Determine the (X, Y) coordinate at the center of the cell enclosing the given text.  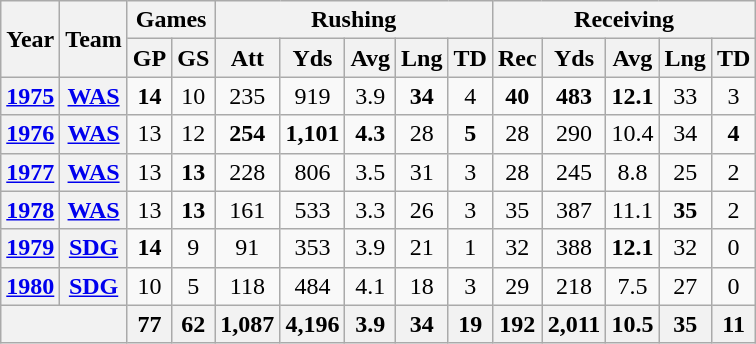
40 (517, 96)
806 (312, 172)
9 (194, 248)
Games (170, 20)
533 (312, 210)
1975 (30, 96)
7.5 (632, 286)
1,101 (312, 134)
19 (470, 324)
1976 (30, 134)
1979 (30, 248)
Year (30, 39)
245 (574, 172)
91 (248, 248)
290 (574, 134)
GP (149, 58)
8.8 (632, 172)
484 (312, 286)
192 (517, 324)
387 (574, 210)
235 (248, 96)
27 (685, 286)
Rec (517, 58)
31 (422, 172)
Rushing (354, 20)
4.1 (370, 286)
10.4 (632, 134)
254 (248, 134)
Receiving (624, 20)
11.1 (632, 210)
483 (574, 96)
29 (517, 286)
Team (94, 39)
62 (194, 324)
11 (733, 324)
1980 (30, 286)
12 (194, 134)
161 (248, 210)
1,087 (248, 324)
33 (685, 96)
18 (422, 286)
1978 (30, 210)
388 (574, 248)
118 (248, 286)
2,011 (574, 324)
3.3 (370, 210)
10.5 (632, 324)
3.5 (370, 172)
25 (685, 172)
GS (194, 58)
1977 (30, 172)
4,196 (312, 324)
218 (574, 286)
21 (422, 248)
77 (149, 324)
26 (422, 210)
919 (312, 96)
Att (248, 58)
353 (312, 248)
1 (470, 248)
4.3 (370, 134)
228 (248, 172)
